For the text-containing cell, return its midpoint in (x, y) coordinate format. 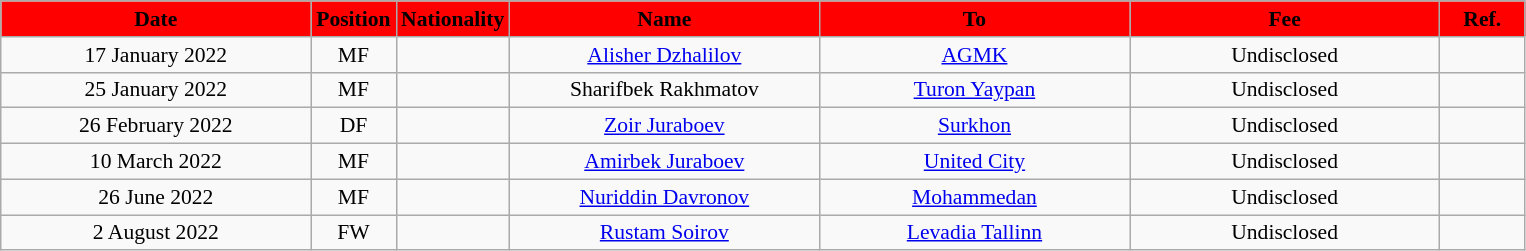
Surkhon (974, 126)
Levadia Tallinn (974, 233)
2 August 2022 (156, 233)
Rustam Soirov (664, 233)
AGMK (974, 55)
Fee (1285, 19)
26 February 2022 (156, 126)
Sharifbek Rakhmatov (664, 90)
Amirbek Juraboev (664, 162)
Mohammedan (974, 197)
Ref. (1482, 19)
Name (664, 19)
10 March 2022 (156, 162)
25 January 2022 (156, 90)
Zoir Juraboev (664, 126)
DF (354, 126)
17 January 2022 (156, 55)
Turon Yaypan (974, 90)
Date (156, 19)
Nuriddin Davronov (664, 197)
Nationality (452, 19)
Position (354, 19)
United City (974, 162)
Alisher Dzhalilov (664, 55)
FW (354, 233)
26 June 2022 (156, 197)
To (974, 19)
